For the text-containing cell, return its midpoint in [X, Y] coordinate format. 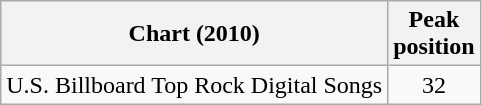
32 [434, 85]
Chart (2010) [194, 34]
Peakposition [434, 34]
U.S. Billboard Top Rock Digital Songs [194, 85]
